Return [x, y] of the center of cell containing provided text 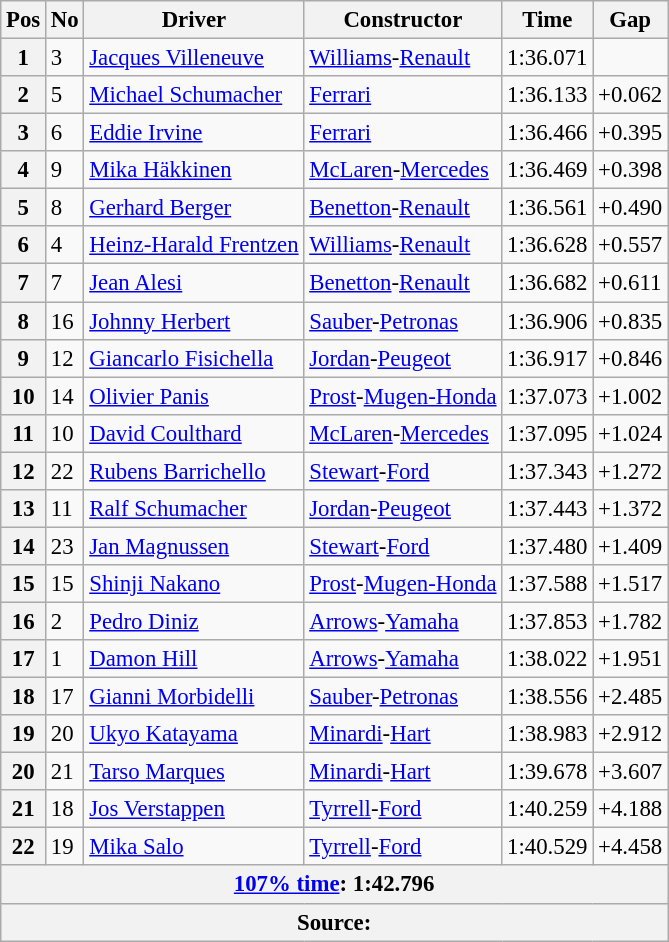
Constructor [403, 20]
1:37.588 [548, 584]
Gianni Morbidelli [194, 697]
1:38.556 [548, 697]
Rubens Barrichello [194, 471]
Olivier Panis [194, 396]
+0.835 [630, 321]
Ukyo Katayama [194, 734]
Eddie Irvine [194, 133]
+1.272 [630, 471]
+0.846 [630, 358]
Jos Verstappen [194, 809]
Gerhard Berger [194, 208]
+1.782 [630, 621]
1:38.983 [548, 734]
+1.517 [630, 584]
1:37.480 [548, 546]
1:37.073 [548, 396]
+2.485 [630, 697]
1:36.561 [548, 208]
+0.395 [630, 133]
1:36.628 [548, 245]
+0.557 [630, 245]
Michael Schumacher [194, 95]
1:36.466 [548, 133]
+1.409 [630, 546]
+0.062 [630, 95]
1:40.259 [548, 809]
+2.912 [630, 734]
Pos [24, 20]
1:36.469 [548, 170]
107% time: 1:42.796 [334, 885]
Driver [194, 20]
Source: [334, 922]
+1.372 [630, 509]
Gap [630, 20]
13 [24, 509]
+3.607 [630, 772]
Jan Magnussen [194, 546]
1:37.343 [548, 471]
Jean Alesi [194, 283]
No [65, 20]
Damon Hill [194, 659]
1:39.678 [548, 772]
Jacques Villeneuve [194, 58]
Mika Salo [194, 847]
Johnny Herbert [194, 321]
+1.951 [630, 659]
+4.188 [630, 809]
Mika Häkkinen [194, 170]
1:37.443 [548, 509]
+1.024 [630, 433]
Ralf Schumacher [194, 509]
1:37.853 [548, 621]
Shinji Nakano [194, 584]
23 [65, 546]
Giancarlo Fisichella [194, 358]
+1.002 [630, 396]
Time [548, 20]
1:36.906 [548, 321]
+0.490 [630, 208]
+0.398 [630, 170]
Pedro Diniz [194, 621]
David Coulthard [194, 433]
Heinz-Harald Frentzen [194, 245]
1:36.133 [548, 95]
1:40.529 [548, 847]
1:36.682 [548, 283]
Tarso Marques [194, 772]
+0.611 [630, 283]
+4.458 [630, 847]
1:36.917 [548, 358]
1:36.071 [548, 58]
1:37.095 [548, 433]
1:38.022 [548, 659]
